Search for the cell housing the specified text and yield its (x, y) center coordinate. 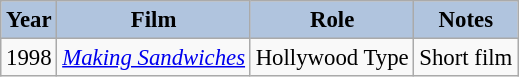
Year (29, 20)
Hollywood Type (332, 58)
1998 (29, 58)
Making Sandwiches (154, 58)
Short film (466, 58)
Role (332, 20)
Notes (466, 20)
Film (154, 20)
